Identify which cell holds the provided text, then report its [X, Y] central coordinate. 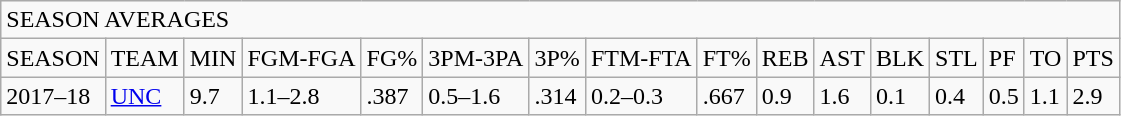
1.1–2.8 [302, 96]
PTS [1093, 58]
AST [842, 58]
2017–18 [53, 96]
3P% [557, 58]
TEAM [144, 58]
.667 [726, 96]
1.1 [1046, 96]
BLK [900, 58]
REB [785, 58]
0.9 [785, 96]
UNC [144, 96]
0.1 [900, 96]
0.5–1.6 [476, 96]
PF [1004, 58]
TO [1046, 58]
9.7 [213, 96]
SEASON AVERAGES [560, 20]
MIN [213, 58]
3PM-3PA [476, 58]
0.2–0.3 [641, 96]
FG% [392, 58]
.387 [392, 96]
FTM-FTA [641, 58]
1.6 [842, 96]
0.4 [957, 96]
2.9 [1093, 96]
.314 [557, 96]
FGM-FGA [302, 58]
STL [957, 58]
0.5 [1004, 96]
FT% [726, 58]
SEASON [53, 58]
